Pinpoint the cell where the given text exists, returning its (x, y) midpoint coordinate. 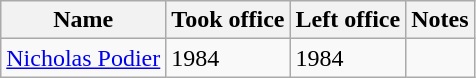
Name (84, 20)
Nicholas Podier (84, 58)
Left office (348, 20)
Notes (440, 20)
Took office (228, 20)
